Extract the (x, y) coordinate from the center of the cell holding the provided text.  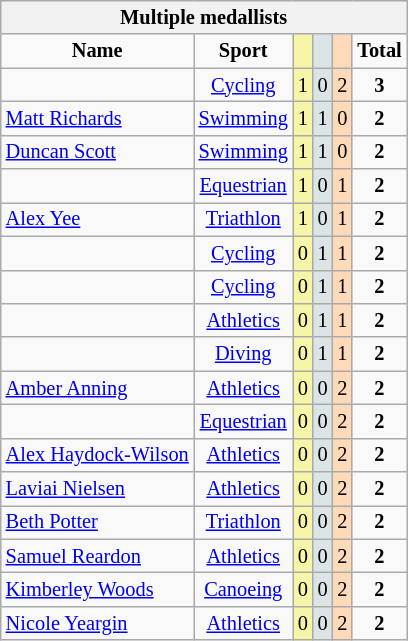
Canoeing (244, 589)
Amber Anning (98, 388)
Sport (244, 51)
Nicole Yeargin (98, 623)
Alex Haydock-Wilson (98, 455)
Diving (244, 354)
Laviai Nielsen (98, 489)
Kimberley Woods (98, 589)
Matt Richards (98, 118)
Alex Yee (98, 219)
Name (98, 51)
Total (379, 51)
Duncan Scott (98, 152)
Multiple medallists (204, 17)
Beth Potter (98, 522)
Samuel Reardon (98, 556)
3 (379, 85)
